Output the (X, Y) coordinate of the center of the cell containing the given text.  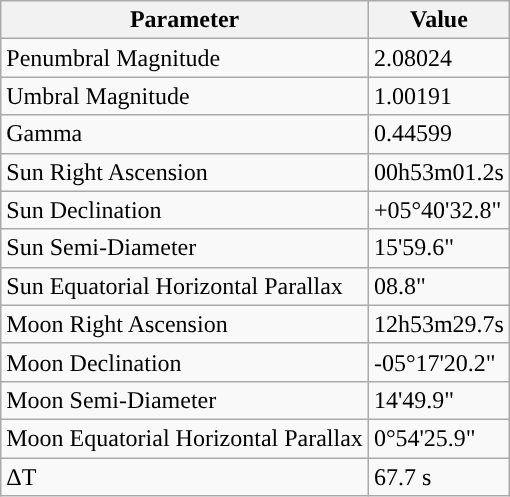
Umbral Magnitude (185, 96)
2.08024 (438, 58)
1.00191 (438, 96)
Moon Equatorial Horizontal Parallax (185, 438)
14'49.9" (438, 400)
-05°17'20.2" (438, 362)
Sun Declination (185, 210)
Sun Equatorial Horizontal Parallax (185, 286)
Sun Semi-Diameter (185, 248)
Sun Right Ascension (185, 172)
Penumbral Magnitude (185, 58)
0°54'25.9" (438, 438)
Moon Semi-Diameter (185, 400)
ΔT (185, 477)
Moon Declination (185, 362)
+05°40'32.8" (438, 210)
15'59.6" (438, 248)
12h53m29.7s (438, 324)
Value (438, 20)
0.44599 (438, 134)
Moon Right Ascension (185, 324)
08.8" (438, 286)
00h53m01.2s (438, 172)
Gamma (185, 134)
67.7 s (438, 477)
Parameter (185, 20)
